Return the (x, y) coordinate for the center point of the cell that contains the specified text.  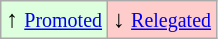
↓ Relegated (162, 20)
↑ Promoted (54, 20)
